Search for the cell housing the specified text and yield its (X, Y) center coordinate. 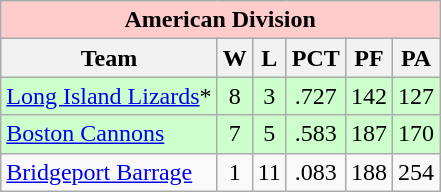
Team (109, 58)
PF (368, 58)
PA (416, 58)
188 (368, 172)
254 (416, 172)
Long Island Lizards* (109, 96)
1 (234, 172)
.083 (316, 172)
187 (368, 134)
.727 (316, 96)
L (269, 58)
127 (416, 96)
Boston Cannons (109, 134)
170 (416, 134)
.583 (316, 134)
3 (269, 96)
142 (368, 96)
8 (234, 96)
PCT (316, 58)
W (234, 58)
5 (269, 134)
American Division (220, 20)
11 (269, 172)
Bridgeport Barrage (109, 172)
7 (234, 134)
